Provide the [X, Y] coordinate of the cell's center where the given text is located.  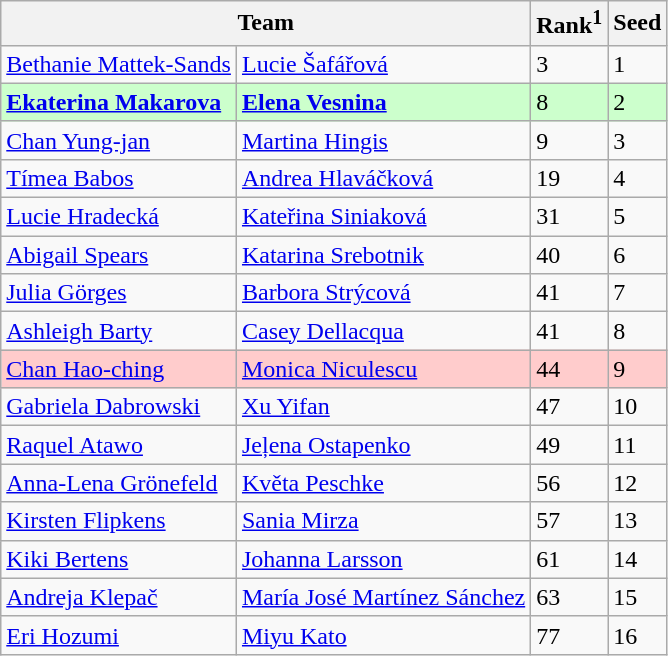
44 [570, 369]
47 [570, 407]
Raquel Atawo [119, 445]
14 [638, 559]
Xu Yifan [383, 407]
31 [570, 217]
Chan Yung-jan [119, 140]
Bethanie Mattek-Sands [119, 64]
61 [570, 559]
Kirsten Flipkens [119, 521]
63 [570, 597]
Gabriela Dabrowski [119, 407]
15 [638, 597]
Martina Hingis [383, 140]
40 [570, 255]
Casey Dellacqua [383, 331]
Květa Peschke [383, 483]
Chan Hao-ching [119, 369]
12 [638, 483]
Andreja Klepač [119, 597]
Ekaterina Makarova [119, 102]
Kiki Bertens [119, 559]
Jeļena Ostapenko [383, 445]
13 [638, 521]
56 [570, 483]
Andrea Hlaváčková [383, 178]
Abigail Spears [119, 255]
Anna-Lena Grönefeld [119, 483]
Lucie Šafářová [383, 64]
Barbora Strýcová [383, 293]
Sania Mirza [383, 521]
16 [638, 635]
Tímea Babos [119, 178]
Seed [638, 24]
Eri Hozumi [119, 635]
1 [638, 64]
77 [570, 635]
Team [266, 24]
Monica Niculescu [383, 369]
7 [638, 293]
2 [638, 102]
Elena Vesnina [383, 102]
Miyu Kato [383, 635]
Rank1 [570, 24]
4 [638, 178]
Ashleigh Barty [119, 331]
María José Martínez Sánchez [383, 597]
10 [638, 407]
Kateřina Siniaková [383, 217]
11 [638, 445]
Katarina Srebotnik [383, 255]
Julia Görges [119, 293]
6 [638, 255]
19 [570, 178]
57 [570, 521]
5 [638, 217]
Johanna Larsson [383, 559]
Lucie Hradecká [119, 217]
49 [570, 445]
